Search for the cell housing the specified text and yield its [x, y] center coordinate. 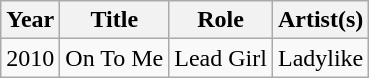
Title [114, 20]
Role [221, 20]
Artist(s) [320, 20]
Ladylike [320, 58]
Lead Girl [221, 58]
On To Me [114, 58]
2010 [30, 58]
Year [30, 20]
